Find where the given text appears and provide that cell's center as (x, y) coordinate. 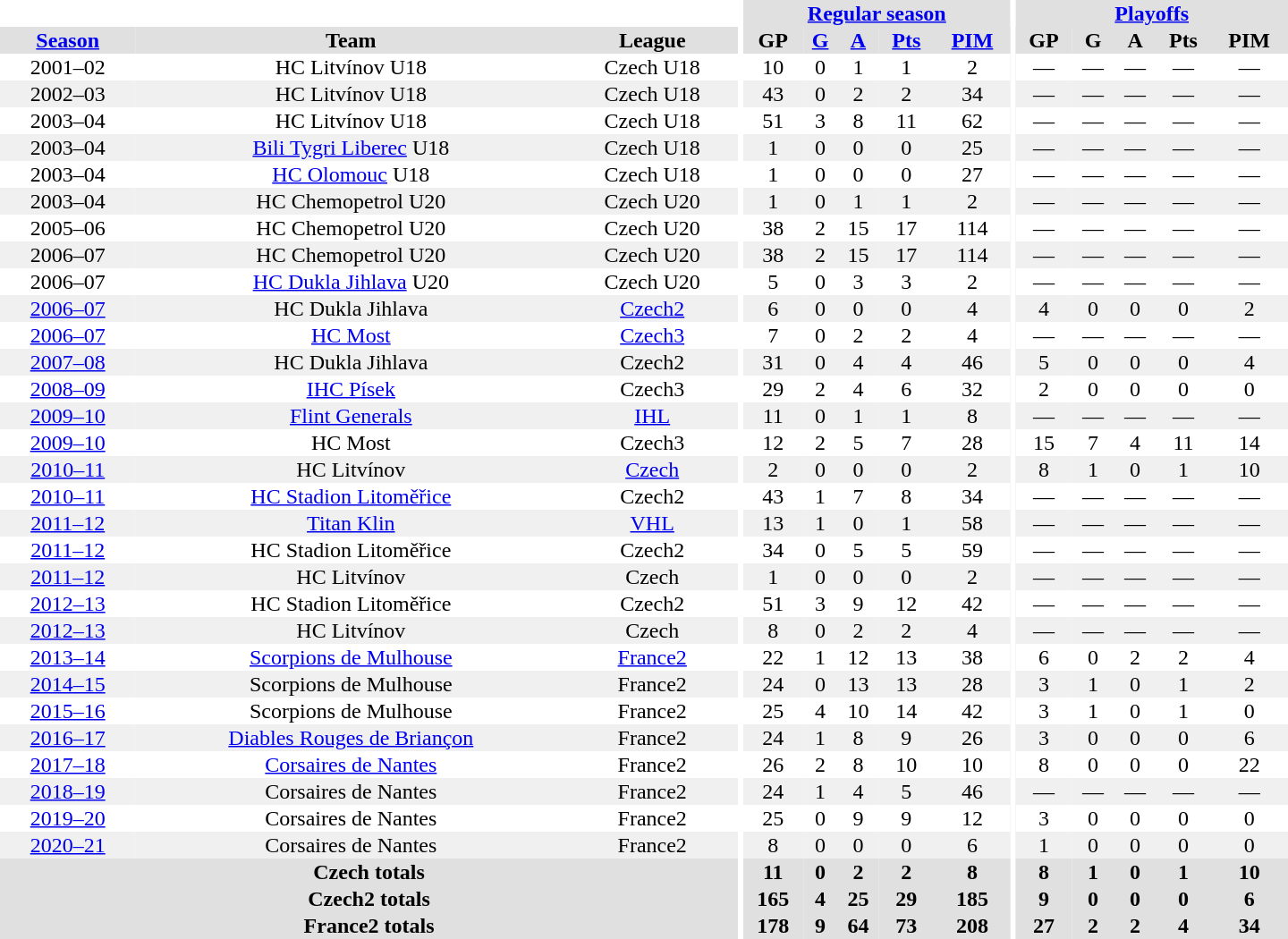
2002–03 (68, 94)
HC Dukla Jihlava U20 (351, 282)
France2 totals (369, 926)
62 (972, 121)
2015–16 (68, 711)
2020–21 (68, 845)
2007–08 (68, 362)
165 (773, 899)
League (652, 40)
73 (907, 926)
2014–15 (68, 684)
Diables Rouges de Briançon (351, 738)
HC Olomouc U18 (351, 174)
2017–18 (68, 765)
Regular season (877, 13)
Czech2 totals (369, 899)
Titan Klin (351, 523)
185 (972, 899)
64 (859, 926)
Team (351, 40)
IHC Písek (351, 389)
2001–02 (68, 67)
2016–17 (68, 738)
VHL (652, 523)
32 (972, 389)
208 (972, 926)
Czech totals (369, 872)
58 (972, 523)
2013–14 (68, 657)
Bili Tygri Liberec U18 (351, 148)
31 (773, 362)
178 (773, 926)
59 (972, 550)
Playoffs (1152, 13)
2008–09 (68, 389)
2005–06 (68, 228)
IHL (652, 416)
Flint Generals (351, 416)
2018–19 (68, 791)
2019–20 (68, 818)
Season (68, 40)
